Extract the (x, y) coordinate from the center of the cell holding the provided text.  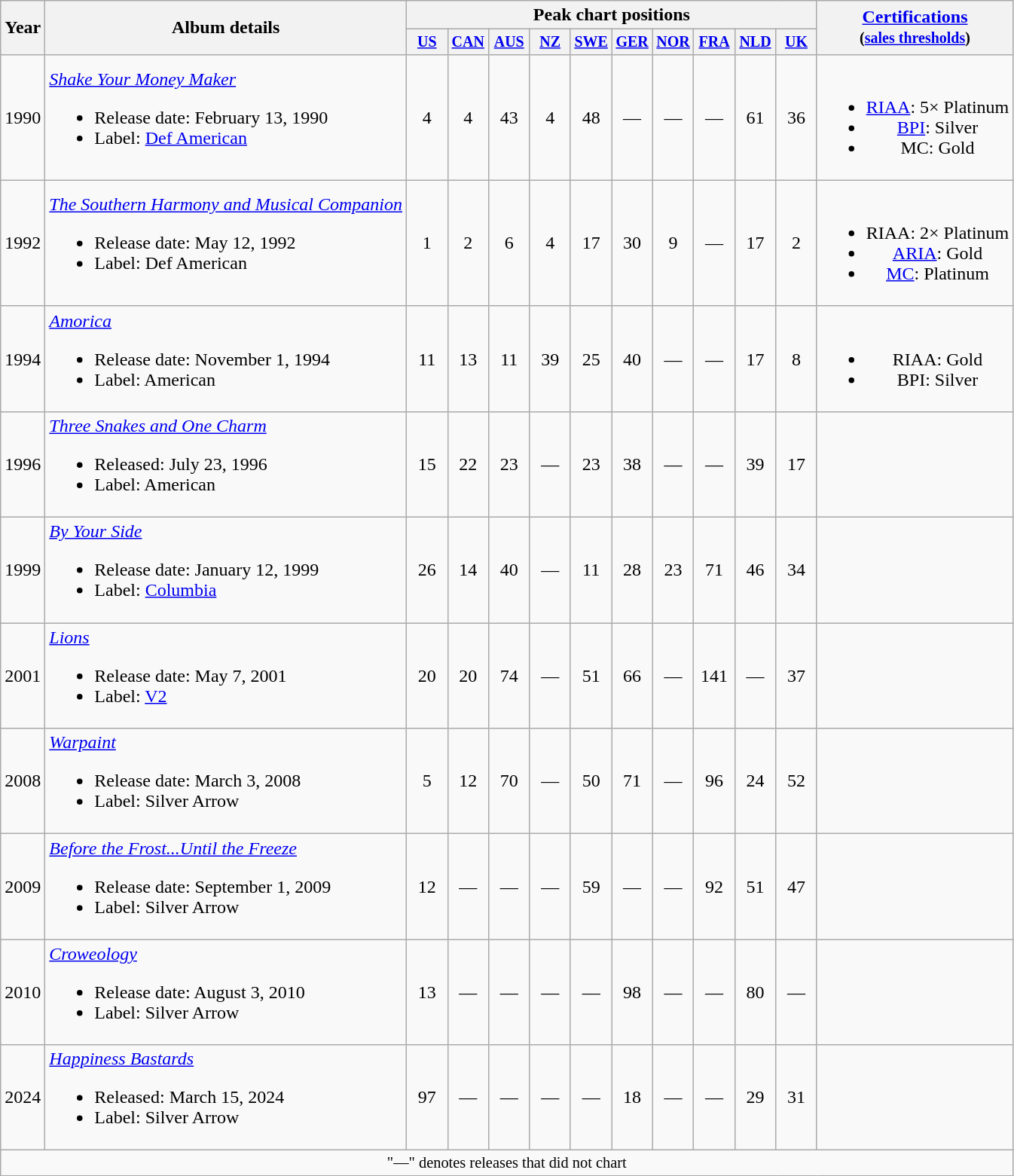
NLD (755, 42)
61 (755, 118)
26 (427, 570)
98 (632, 992)
Year (23, 28)
18 (632, 1098)
92 (714, 887)
30 (632, 243)
141 (714, 676)
34 (796, 570)
UK (796, 42)
66 (632, 676)
CAN (468, 42)
1994 (23, 359)
6 (509, 243)
Album details (226, 28)
1996 (23, 464)
2001 (23, 676)
AmoricaRelease date: November 1, 1994Label: American (226, 359)
Before the Frost...Until the FreezeRelease date: September 1, 2009Label: Silver Arrow (226, 887)
The Southern Harmony and Musical CompanionRelease date: May 12, 1992Label: Def American (226, 243)
RIAA: 2× PlatinumARIA: GoldMC: Platinum (915, 243)
RIAA: 5× PlatinumBPI: SilverMC: Gold (915, 118)
37 (796, 676)
AUS (509, 42)
FRA (714, 42)
Certifications(sales thresholds) (915, 28)
46 (755, 570)
59 (591, 887)
WarpaintRelease date: March 3, 2008Label: Silver Arrow (226, 781)
2010 (23, 992)
CroweologyRelease date: August 3, 2010Label: Silver Arrow (226, 992)
5 (427, 781)
2024 (23, 1098)
29 (755, 1098)
1999 (23, 570)
Three Snakes and One CharmReleased: July 23, 1996Label: American (226, 464)
Happiness BastardsReleased: March 15, 2024Label: Silver Arrow (226, 1098)
8 (796, 359)
97 (427, 1098)
2009 (23, 887)
2008 (23, 781)
GER (632, 42)
25 (591, 359)
"—" denotes releases that did not chart (507, 1163)
28 (632, 570)
NZ (550, 42)
50 (591, 781)
1990 (23, 118)
70 (509, 781)
RIAA: GoldBPI: Silver (915, 359)
SWE (591, 42)
LionsRelease date: May 7, 2001Label: V2 (226, 676)
24 (755, 781)
36 (796, 118)
US (427, 42)
96 (714, 781)
31 (796, 1098)
Peak chart positions (612, 15)
1 (427, 243)
15 (427, 464)
47 (796, 887)
22 (468, 464)
48 (591, 118)
38 (632, 464)
NOR (673, 42)
43 (509, 118)
By Your SideRelease date: January 12, 1999Label: Columbia (226, 570)
52 (796, 781)
9 (673, 243)
Shake Your Money MakerRelease date: February 13, 1990Label: Def American (226, 118)
74 (509, 676)
80 (755, 992)
1992 (23, 243)
14 (468, 570)
